Output the [x, y] coordinate of the center of the cell containing the given text.  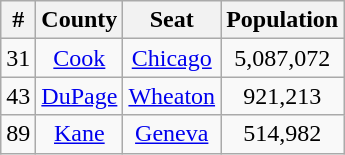
Wheaton [172, 96]
43 [18, 96]
# [18, 20]
Population [282, 20]
County [80, 20]
Chicago [172, 58]
DuPage [80, 96]
89 [18, 134]
31 [18, 58]
921,213 [282, 96]
5,087,072 [282, 58]
Geneva [172, 134]
Kane [80, 134]
514,982 [282, 134]
Cook [80, 58]
Seat [172, 20]
